Identify which cell holds the provided text, then report its (x, y) central coordinate. 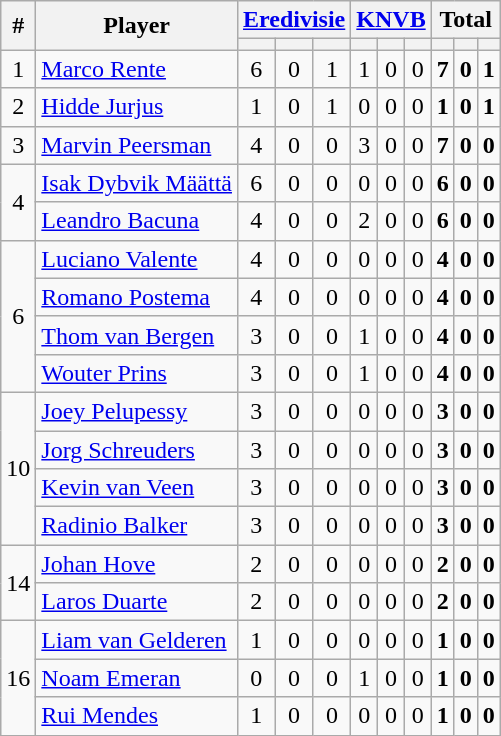
Marvin Peersman (137, 145)
Isak Dybvik Määttä (137, 183)
Radinio Balker (137, 526)
10 (18, 468)
Player (137, 26)
KNVB (391, 20)
Hidde Jurjus (137, 107)
Marco Rente (137, 69)
16 (18, 678)
Total (466, 20)
Eredivisie (294, 20)
Jorg Schreuders (137, 449)
14 (18, 583)
Joey Pelupessy (137, 411)
Thom van Bergen (137, 335)
Johan Hove (137, 564)
Rui Mendes (137, 716)
Romano Postema (137, 297)
Kevin van Veen (137, 488)
Liam van Gelderen (137, 640)
# (18, 26)
Wouter Prins (137, 373)
Luciano Valente (137, 259)
Leandro Bacuna (137, 221)
Laros Duarte (137, 602)
Noam Emeran (137, 678)
